Provide the (X, Y) coordinate of the cell's center where the given text is located.  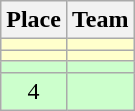
4 (34, 91)
Place (34, 20)
Team (100, 20)
